Capture the cell that displays the provided text and extract its (X, Y) central coordinate. 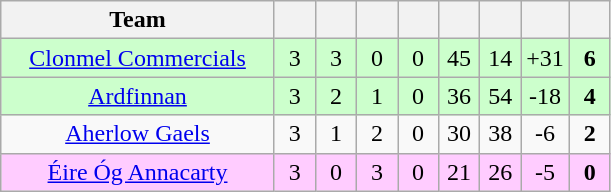
Éire Óg Annacarty (138, 172)
14 (500, 58)
54 (500, 96)
45 (460, 58)
+31 (546, 58)
-5 (546, 172)
21 (460, 172)
Ardfinnan (138, 96)
Clonmel Commercials (138, 58)
36 (460, 96)
Aherlow Gaels (138, 134)
26 (500, 172)
-6 (546, 134)
6 (590, 58)
4 (590, 96)
38 (500, 134)
30 (460, 134)
Team (138, 20)
-18 (546, 96)
